Identify which cell holds the provided text, then report its (X, Y) central coordinate. 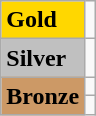
Silver (43, 58)
Bronze (43, 96)
Gold (43, 20)
